From the cell containing the given text, extract its center point as [x, y] coordinate. 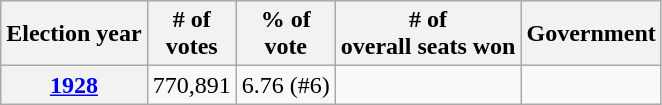
Government [591, 34]
# ofvotes [192, 34]
Election year [74, 34]
6.76 (#6) [286, 85]
% ofvote [286, 34]
1928 [74, 85]
# ofoverall seats won [428, 34]
770,891 [192, 85]
